Scan for the cell matching the given text and deliver its (X, Y) coordinate at center. 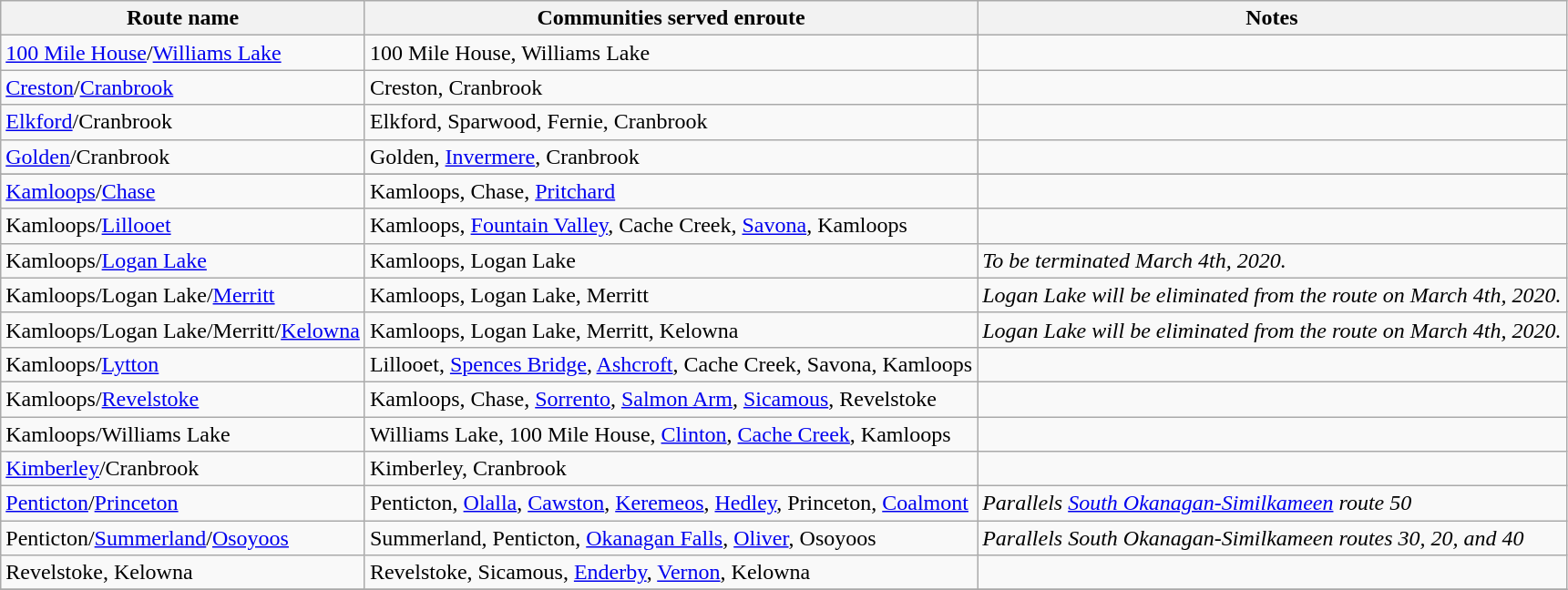
Elkford/Cranbrook (183, 122)
Revelstoke, Kelowna (183, 573)
Kamloops/Revelstoke (183, 399)
Kamloops, Logan Lake (671, 260)
Kamloops/Lytton (183, 364)
Creston/Cranbrook (183, 87)
Parallels South Okanagan-Similkameen route 50 (1272, 504)
Elkford, Sparwood, Fernie, Cranbrook (671, 122)
Kamloops, Logan Lake, Merritt, Kelowna (671, 330)
Revelstoke, Sicamous, Enderby, Vernon, Kelowna (671, 573)
Kamloops/Logan Lake/Merritt/Kelowna (183, 330)
Kimberley, Cranbrook (671, 469)
Kimberley/Cranbrook (183, 469)
Kamloops/Chase (183, 191)
100 Mile House, Williams Lake (671, 53)
Golden, Invermere, Cranbrook (671, 157)
To be terminated March 4th, 2020. (1272, 260)
Kamloops/Lillooet (183, 226)
Summerland, Penticton, Okanagan Falls, Oliver, Osoyoos (671, 538)
Kamloops, Fountain Valley, Cache Creek, Savona, Kamloops (671, 226)
Route name (183, 18)
Communities served enroute (671, 18)
Notes (1272, 18)
Parallels South Okanagan-Similkameen routes 30, 20, and 40 (1272, 538)
Penticton/Princeton (183, 504)
Penticton/Summerland/Osoyoos (183, 538)
100 Mile House/Williams Lake (183, 53)
Kamloops/Logan Lake/Merritt (183, 295)
Golden/Cranbrook (183, 157)
Creston, Cranbrook (671, 87)
Kamloops, Logan Lake, Merritt (671, 295)
Penticton, Olalla, Cawston, Keremeos, Hedley, Princeton, Coalmont (671, 504)
Kamloops, Chase, Pritchard (671, 191)
Kamloops/Logan Lake (183, 260)
Williams Lake, 100 Mile House, Clinton, Cache Creek, Kamloops (671, 434)
Lillooet, Spences Bridge, Ashcroft, Cache Creek, Savona, Kamloops (671, 364)
Kamloops, Chase, Sorrento, Salmon Arm, Sicamous, Revelstoke (671, 399)
Kamloops/Williams Lake (183, 434)
